Detect which cell encompasses the target text, then output its [x, y] center coordinate. 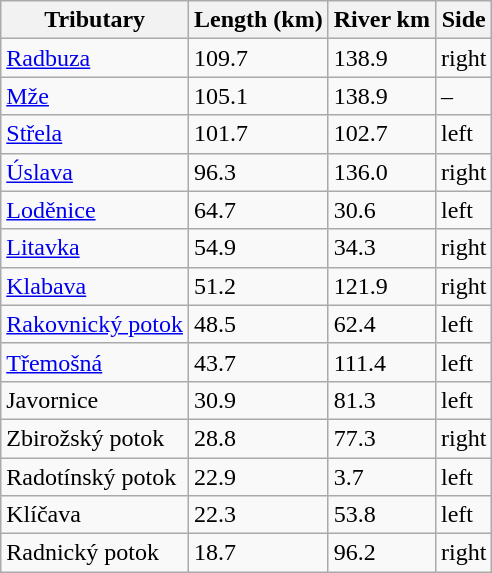
22.3 [258, 515]
18.7 [258, 553]
53.8 [382, 515]
– [463, 96]
30.6 [382, 210]
Javornice [95, 400]
48.5 [258, 324]
121.9 [382, 286]
62.4 [382, 324]
Klíčava [95, 515]
105.1 [258, 96]
81.3 [382, 400]
Radnický potok [95, 553]
Radbuza [95, 58]
River km [382, 20]
Radotínský potok [95, 477]
30.9 [258, 400]
51.2 [258, 286]
101.7 [258, 134]
34.3 [382, 248]
Length (km) [258, 20]
22.9 [258, 477]
43.7 [258, 362]
Střela [95, 134]
Loděnice [95, 210]
54.9 [258, 248]
64.7 [258, 210]
96.3 [258, 172]
111.4 [382, 362]
Side [463, 20]
3.7 [382, 477]
28.8 [258, 438]
Mže [95, 96]
Tributary [95, 20]
Litavka [95, 248]
Rakovnický potok [95, 324]
Klabava [95, 286]
Třemošná [95, 362]
Zbirožský potok [95, 438]
102.7 [382, 134]
Úslava [95, 172]
136.0 [382, 172]
77.3 [382, 438]
109.7 [258, 58]
96.2 [382, 553]
